Capture the cell that displays the provided text and extract its (X, Y) central coordinate. 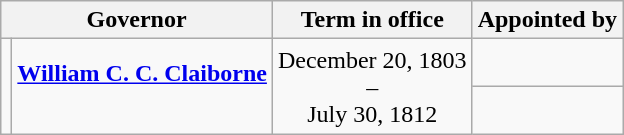
William C. C. Claiborne (142, 87)
Appointed by (547, 20)
Governor (137, 20)
Term in office (372, 20)
December 20, 1803–July 30, 1812 (372, 87)
